From the cell containing the given text, extract its center point as (x, y) coordinate. 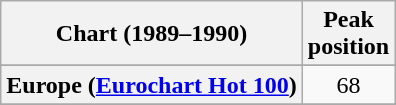
Europe (Eurochart Hot 100) (152, 85)
Peakposition (348, 34)
68 (348, 85)
Chart (1989–1990) (152, 34)
